Extract the [x, y] coordinate from the center of the cell holding the provided text.  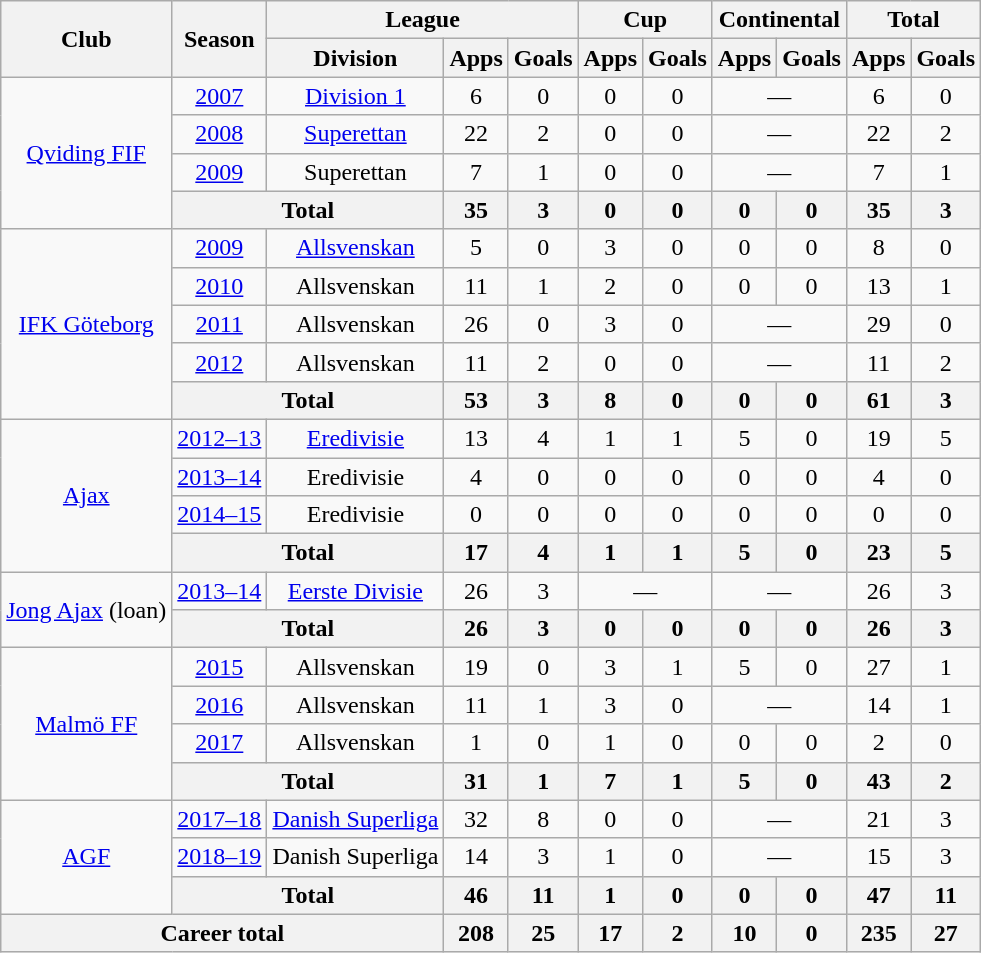
2014–15 [220, 515]
Ajax [86, 495]
2017 [220, 743]
2017–18 [220, 819]
Malmö FF [86, 724]
23 [878, 553]
15 [878, 857]
Eerste Divisie [356, 591]
21 [878, 819]
208 [476, 933]
53 [476, 400]
Division [356, 58]
2011 [220, 324]
47 [878, 895]
Division 1 [356, 96]
League [422, 20]
Qviding FIF [86, 153]
Continental [779, 20]
235 [878, 933]
Club [86, 39]
32 [476, 819]
46 [476, 895]
2016 [220, 705]
2007 [220, 96]
2012–13 [220, 438]
2010 [220, 286]
2015 [220, 667]
61 [878, 400]
25 [543, 933]
43 [878, 781]
2012 [220, 362]
10 [744, 933]
2008 [220, 134]
Career total [222, 933]
31 [476, 781]
2018–19 [220, 857]
IFK Göteborg [86, 324]
Cup [645, 20]
29 [878, 324]
Jong Ajax (loan) [86, 610]
AGF [86, 857]
Season [220, 39]
